For the text-containing cell, return its midpoint in [X, Y] coordinate format. 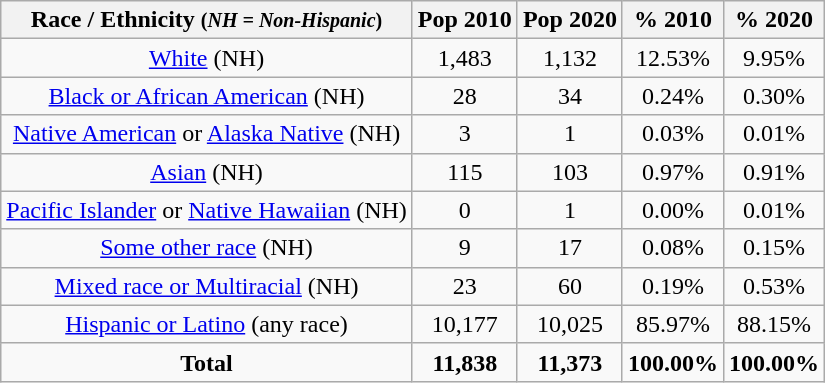
103 [570, 172]
10,025 [570, 324]
Mixed race or Multiracial (NH) [207, 286]
0.24% [672, 96]
12.53% [672, 58]
Some other race (NH) [207, 248]
0.19% [672, 286]
0.91% [774, 172]
28 [464, 96]
0.30% [774, 96]
11,838 [464, 362]
10,177 [464, 324]
% 2010 [672, 20]
White (NH) [207, 58]
0.15% [774, 248]
88.15% [774, 324]
9 [464, 248]
0 [464, 210]
0.53% [774, 286]
60 [570, 286]
0.03% [672, 134]
0.08% [672, 248]
115 [464, 172]
11,373 [570, 362]
0.97% [672, 172]
Hispanic or Latino (any race) [207, 324]
Pacific Islander or Native Hawaiian (NH) [207, 210]
Pop 2020 [570, 20]
23 [464, 286]
34 [570, 96]
9.95% [774, 58]
Race / Ethnicity (NH = Non-Hispanic) [207, 20]
Total [207, 362]
Pop 2010 [464, 20]
Native American or Alaska Native (NH) [207, 134]
1,132 [570, 58]
17 [570, 248]
% 2020 [774, 20]
0.00% [672, 210]
Asian (NH) [207, 172]
Black or African American (NH) [207, 96]
85.97% [672, 324]
1,483 [464, 58]
3 [464, 134]
